For the text-containing cell, return its midpoint in (X, Y) coordinate format. 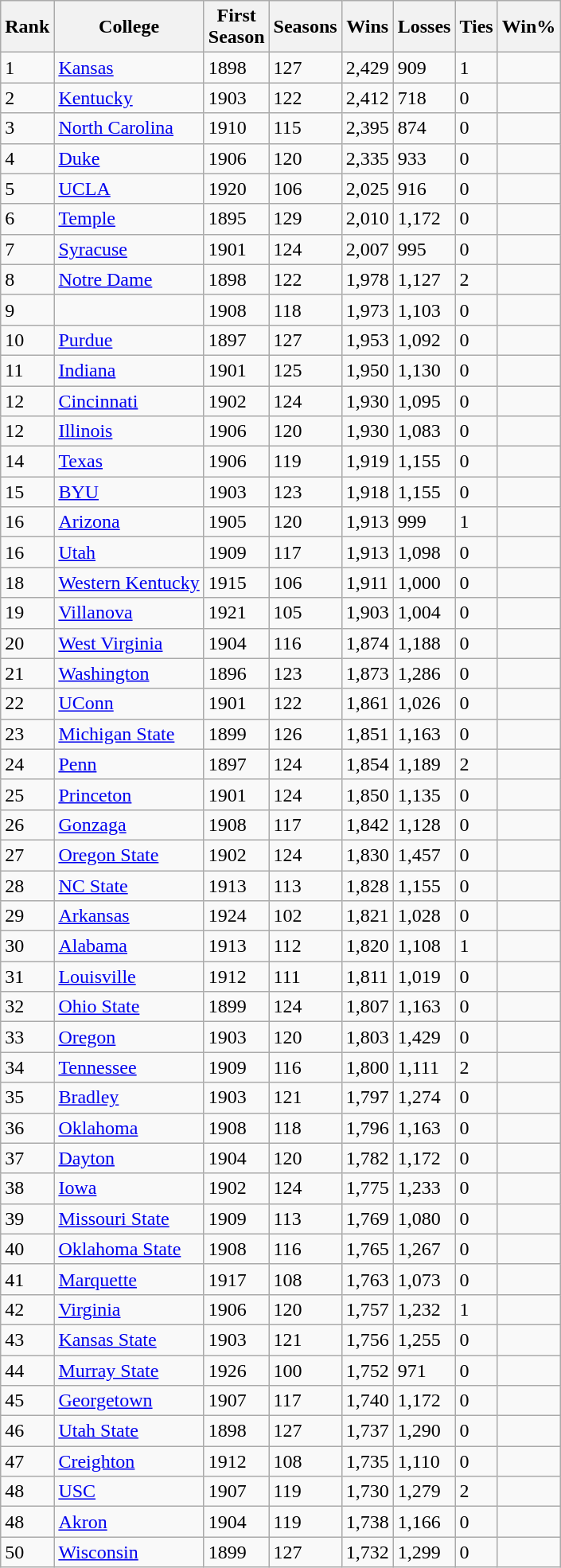
NC State (129, 886)
Gonzaga (129, 825)
Bradley (129, 1098)
995 (424, 249)
1,953 (368, 340)
43 (27, 1340)
Marquette (129, 1279)
1,233 (424, 1188)
1,028 (424, 916)
Duke (129, 158)
1,095 (424, 400)
28 (27, 886)
1910 (236, 128)
1917 (236, 1279)
1,098 (424, 552)
1895 (236, 219)
35 (27, 1098)
Washington (129, 673)
Wisconsin (129, 1552)
1,026 (424, 704)
Murray State (129, 1370)
15 (27, 492)
Seasons (306, 27)
Oregon (129, 1037)
1,286 (424, 673)
1924 (236, 916)
31 (27, 977)
1,735 (368, 1461)
Kansas State (129, 1340)
42 (27, 1309)
1,950 (368, 370)
11 (27, 370)
Wins (368, 27)
1,911 (368, 583)
1,807 (368, 1007)
1,796 (368, 1128)
1,080 (424, 1219)
1,765 (368, 1249)
1,775 (368, 1188)
1,828 (368, 886)
FirstSeason (236, 27)
933 (424, 158)
9 (27, 310)
1,127 (424, 279)
971 (424, 1370)
1921 (236, 613)
7 (27, 249)
1,019 (424, 977)
1,738 (368, 1522)
23 (27, 734)
21 (27, 673)
126 (306, 734)
47 (27, 1461)
Missouri State (129, 1219)
UCLA (129, 189)
1,073 (424, 1279)
39 (27, 1219)
46 (27, 1431)
1,130 (424, 370)
22 (27, 704)
916 (424, 189)
37 (27, 1158)
Losses (424, 27)
2,335 (368, 158)
1,919 (368, 462)
Arizona (129, 522)
19 (27, 613)
1,135 (424, 794)
1,769 (368, 1219)
44 (27, 1370)
41 (27, 1279)
Win% (528, 27)
West Virginia (129, 643)
1,757 (368, 1309)
36 (27, 1128)
34 (27, 1067)
50 (27, 1552)
3 (27, 128)
BYU (129, 492)
Iowa (129, 1188)
Cincinnati (129, 400)
Ohio State (129, 1007)
1,752 (368, 1370)
1,918 (368, 492)
129 (306, 219)
718 (424, 98)
1,232 (424, 1309)
27 (27, 855)
1,188 (424, 643)
Arkansas (129, 916)
Purdue (129, 340)
1,429 (424, 1037)
1,854 (368, 764)
1,279 (424, 1492)
Alabama (129, 946)
1,842 (368, 825)
1,000 (424, 583)
1,290 (424, 1431)
1,797 (368, 1098)
1,189 (424, 764)
8 (27, 279)
2,429 (368, 68)
North Carolina (129, 128)
Penn (129, 764)
1,004 (424, 613)
Louisville (129, 977)
1896 (236, 673)
Kentucky (129, 98)
USC (129, 1492)
1,274 (424, 1098)
874 (424, 128)
1915 (236, 583)
1,110 (424, 1461)
1,166 (424, 1522)
115 (306, 128)
Illinois (129, 431)
1,830 (368, 855)
999 (424, 522)
1,740 (368, 1401)
33 (27, 1037)
10 (27, 340)
105 (306, 613)
100 (306, 1370)
1,861 (368, 704)
Creighton (129, 1461)
2,395 (368, 128)
1,108 (424, 946)
2,010 (368, 219)
1,973 (368, 310)
24 (27, 764)
Georgetown (129, 1401)
1,732 (368, 1552)
1,800 (368, 1067)
Oklahoma State (129, 1249)
1,850 (368, 794)
1,873 (368, 673)
UConn (129, 704)
Indiana (129, 370)
125 (306, 370)
1,457 (424, 855)
1,737 (368, 1431)
102 (306, 916)
29 (27, 916)
1,083 (424, 431)
College (129, 27)
Ties (476, 27)
1926 (236, 1370)
1,820 (368, 946)
6 (27, 219)
Oklahoma (129, 1128)
4 (27, 158)
Syracuse (129, 249)
Temple (129, 219)
Michigan State (129, 734)
1,803 (368, 1037)
2,007 (368, 249)
Oregon State (129, 855)
1,903 (368, 613)
26 (27, 825)
25 (27, 794)
1,111 (424, 1067)
40 (27, 1249)
1,811 (368, 977)
Villanova (129, 613)
1,128 (424, 825)
Akron (129, 1522)
Kansas (129, 68)
Dayton (129, 1158)
2,025 (368, 189)
5 (27, 189)
20 (27, 643)
Utah State (129, 1431)
1,782 (368, 1158)
1920 (236, 189)
1,092 (424, 340)
2,412 (368, 98)
1,267 (424, 1249)
38 (27, 1188)
Tennessee (129, 1067)
Utah (129, 552)
14 (27, 462)
1,255 (424, 1340)
30 (27, 946)
111 (306, 977)
1,103 (424, 310)
45 (27, 1401)
1,821 (368, 916)
1,763 (368, 1279)
Notre Dame (129, 279)
1,730 (368, 1492)
1905 (236, 522)
909 (424, 68)
112 (306, 946)
Texas (129, 462)
Rank (27, 27)
32 (27, 1007)
Virginia (129, 1309)
Princeton (129, 794)
1,874 (368, 643)
1,851 (368, 734)
1,978 (368, 279)
Western Kentucky (129, 583)
18 (27, 583)
1,756 (368, 1340)
1,299 (424, 1552)
